Scan for the cell matching the given text and deliver its (x, y) coordinate at center. 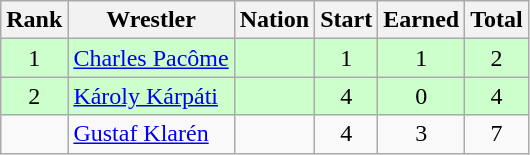
Start (346, 20)
Nation (274, 20)
Earned (422, 20)
0 (422, 96)
Charles Pacôme (151, 58)
Rank (34, 20)
3 (422, 134)
Gustaf Klarén (151, 134)
Károly Kárpáti (151, 96)
Wrestler (151, 20)
Total (497, 20)
7 (497, 134)
